From the cell containing the given text, extract its center point as [x, y] coordinate. 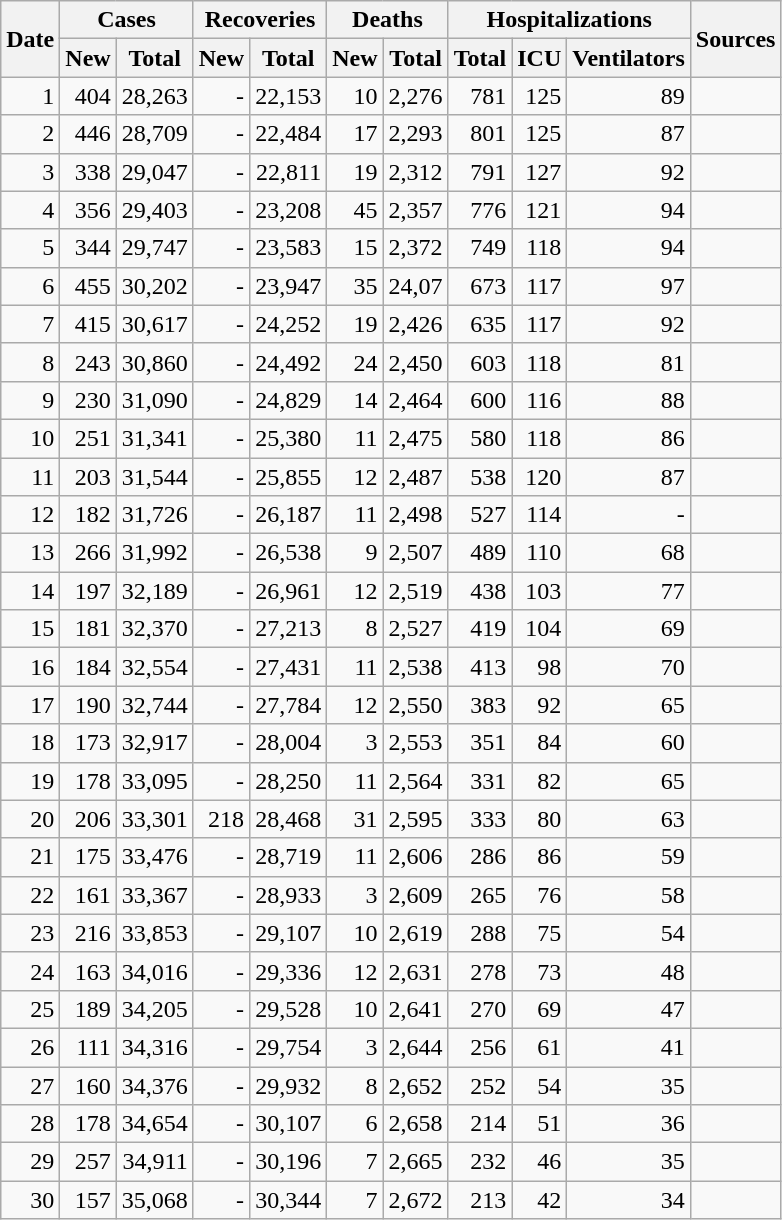
2,652 [416, 1085]
404 [88, 96]
Hospitalizations [569, 20]
29,932 [288, 1085]
27,213 [288, 629]
1 [30, 96]
2,609 [416, 895]
47 [629, 1009]
61 [540, 1047]
25 [30, 1009]
23,208 [288, 210]
29 [30, 1162]
28,263 [154, 96]
24,252 [288, 324]
2,658 [416, 1124]
189 [88, 1009]
34,316 [154, 1047]
Sources [736, 39]
181 [88, 629]
356 [88, 210]
446 [88, 134]
26,187 [288, 515]
80 [540, 819]
Ventilators [629, 58]
2,641 [416, 1009]
22,153 [288, 96]
31,726 [154, 515]
2,606 [416, 857]
120 [540, 477]
23,947 [288, 286]
28,004 [288, 743]
257 [88, 1162]
278 [480, 971]
98 [540, 667]
29,754 [288, 1047]
24,492 [288, 362]
190 [88, 705]
58 [629, 895]
30 [30, 1200]
51 [540, 1124]
2,498 [416, 515]
203 [88, 477]
42 [540, 1200]
22,484 [288, 134]
30,617 [154, 324]
415 [88, 324]
2,372 [416, 248]
413 [480, 667]
216 [88, 933]
2,357 [416, 210]
36 [629, 1124]
33,301 [154, 819]
30,860 [154, 362]
635 [480, 324]
2,519 [416, 591]
81 [629, 362]
749 [480, 248]
30,344 [288, 1200]
419 [480, 629]
2,487 [416, 477]
791 [480, 172]
45 [355, 210]
27,784 [288, 705]
32,917 [154, 743]
88 [629, 400]
776 [480, 210]
603 [480, 362]
232 [480, 1162]
20 [30, 819]
31,090 [154, 400]
270 [480, 1009]
2,464 [416, 400]
21 [30, 857]
34,911 [154, 1162]
22 [30, 895]
29,403 [154, 210]
2,507 [416, 553]
103 [540, 591]
26,538 [288, 553]
438 [480, 591]
116 [540, 400]
2,564 [416, 781]
206 [88, 819]
2,312 [416, 172]
286 [480, 857]
2,538 [416, 667]
34,016 [154, 971]
34,654 [154, 1124]
455 [88, 286]
Date [30, 39]
97 [629, 286]
32,189 [154, 591]
2,276 [416, 96]
243 [88, 362]
60 [629, 743]
29,047 [154, 172]
28,709 [154, 134]
32,744 [154, 705]
34,376 [154, 1085]
2,553 [416, 743]
160 [88, 1085]
77 [629, 591]
2 [30, 134]
24,829 [288, 400]
114 [540, 515]
2,672 [416, 1200]
68 [629, 553]
33,853 [154, 933]
175 [88, 857]
163 [88, 971]
801 [480, 134]
82 [540, 781]
26,961 [288, 591]
538 [480, 477]
218 [221, 819]
2,527 [416, 629]
331 [480, 781]
41 [629, 1047]
600 [480, 400]
33,367 [154, 895]
127 [540, 172]
30,196 [288, 1162]
29,747 [154, 248]
2,619 [416, 933]
24,07 [416, 286]
184 [88, 667]
46 [540, 1162]
2,631 [416, 971]
70 [629, 667]
63 [629, 819]
580 [480, 438]
214 [480, 1124]
197 [88, 591]
31,992 [154, 553]
29,107 [288, 933]
266 [88, 553]
27 [30, 1085]
76 [540, 895]
30,107 [288, 1124]
673 [480, 286]
25,855 [288, 477]
256 [480, 1047]
2,450 [416, 362]
32,554 [154, 667]
104 [540, 629]
22,811 [288, 172]
Recoveries [260, 20]
31 [355, 819]
Cases [126, 20]
13 [30, 553]
2,426 [416, 324]
5 [30, 248]
2,665 [416, 1162]
527 [480, 515]
383 [480, 705]
48 [629, 971]
2,595 [416, 819]
31,544 [154, 477]
111 [88, 1047]
16 [30, 667]
251 [88, 438]
34,205 [154, 1009]
110 [540, 553]
2,644 [416, 1047]
173 [88, 743]
230 [88, 400]
161 [88, 895]
157 [88, 1200]
18 [30, 743]
265 [480, 895]
75 [540, 933]
31,341 [154, 438]
28,933 [288, 895]
25,380 [288, 438]
182 [88, 515]
33,095 [154, 781]
32,370 [154, 629]
27,431 [288, 667]
2,293 [416, 134]
26 [30, 1047]
28 [30, 1124]
28,250 [288, 781]
2,475 [416, 438]
30,202 [154, 286]
33,476 [154, 857]
84 [540, 743]
121 [540, 210]
28,468 [288, 819]
ICU [540, 58]
213 [480, 1200]
29,528 [288, 1009]
2,550 [416, 705]
288 [480, 933]
489 [480, 553]
23,583 [288, 248]
252 [480, 1085]
351 [480, 743]
89 [629, 96]
28,719 [288, 857]
73 [540, 971]
Deaths [388, 20]
338 [88, 172]
781 [480, 96]
34 [629, 1200]
29,336 [288, 971]
333 [480, 819]
344 [88, 248]
4 [30, 210]
35,068 [154, 1200]
23 [30, 933]
59 [629, 857]
